Determine the (x, y) coordinate at the center of the cell enclosing the given text.  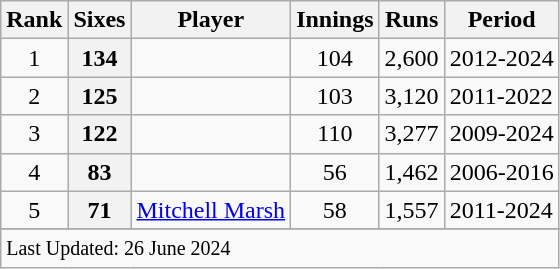
2 (34, 96)
122 (100, 134)
Last Updated: 26 June 2024 (280, 248)
Period (502, 20)
3 (34, 134)
Innings (335, 20)
71 (100, 210)
134 (100, 58)
3,277 (412, 134)
2011-2022 (502, 96)
3,120 (412, 96)
110 (335, 134)
2,600 (412, 58)
Sixes (100, 20)
56 (335, 172)
125 (100, 96)
2009-2024 (502, 134)
58 (335, 210)
1,462 (412, 172)
104 (335, 58)
1 (34, 58)
Rank (34, 20)
1,557 (412, 210)
4 (34, 172)
2006-2016 (502, 172)
Player (211, 20)
83 (100, 172)
103 (335, 96)
Runs (412, 20)
2011-2024 (502, 210)
5 (34, 210)
Mitchell Marsh (211, 210)
2012-2024 (502, 58)
